Scan for the cell matching the given text and deliver its [X, Y] coordinate at center. 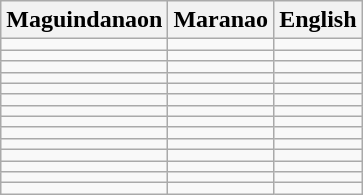
Maranao [221, 20]
Maguindanaon [84, 20]
English [318, 20]
